Locate the cell with the specified text and output its [x, y] center coordinate. 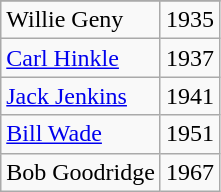
Carl Hinkle [81, 58]
Bill Wade [81, 134]
1967 [190, 172]
1941 [190, 96]
1935 [190, 20]
Bob Goodridge [81, 172]
Willie Geny [81, 20]
1937 [190, 58]
1951 [190, 134]
Jack Jenkins [81, 96]
